From the cell containing the given text, extract its center point as (X, Y) coordinate. 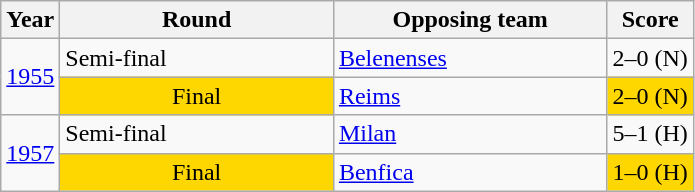
1–0 (H) (650, 172)
Milan (470, 134)
Round (197, 20)
Year (30, 20)
1957 (30, 153)
Belenenses (470, 58)
Reims (470, 96)
1955 (30, 77)
Opposing team (470, 20)
Score (650, 20)
5–1 (H) (650, 134)
Benfica (470, 172)
